Output the (x, y) coordinate of the center of the cell containing the given text.  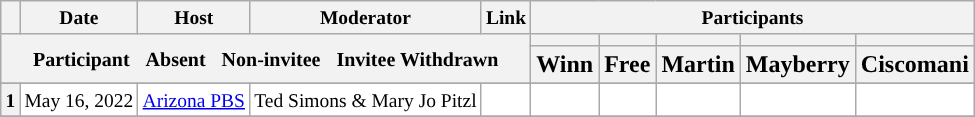
Moderator (366, 18)
Winn (565, 64)
Participants (753, 18)
Link (506, 18)
Ciscomani (914, 64)
Date (79, 18)
May 16, 2022 (79, 100)
Martin (698, 64)
Free (628, 64)
Ted Simons & Mary Jo Pitzl (366, 100)
Arizona PBS (194, 100)
Mayberry (798, 64)
1 (10, 100)
Participant Absent Non-invitee Invitee Withdrawn (266, 58)
Host (194, 18)
